Capture the cell that displays the provided text and extract its (x, y) central coordinate. 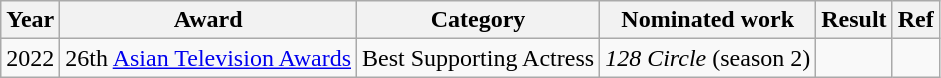
Category (478, 20)
Ref (916, 20)
Year (30, 20)
2022 (30, 58)
Best Supporting Actress (478, 58)
Nominated work (708, 20)
26th Asian Television Awards (208, 58)
Award (208, 20)
128 Circle (season 2) (708, 58)
Result (854, 20)
